From the cell containing the given text, extract its center point as (X, Y) coordinate. 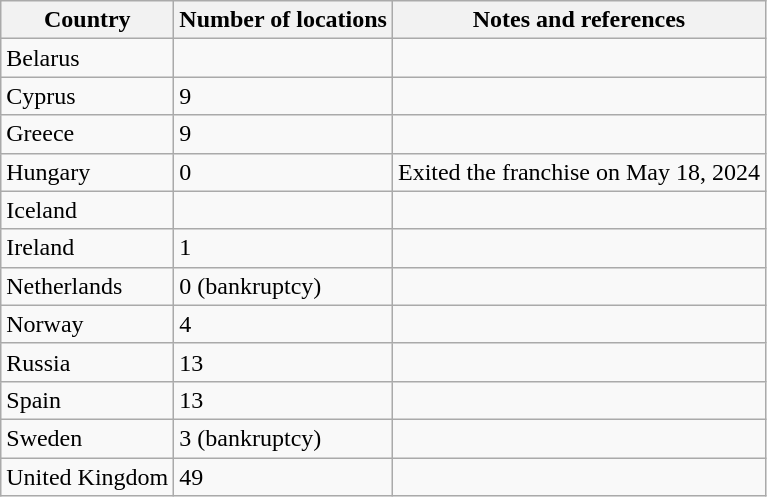
Ireland (88, 248)
Sweden (88, 438)
0 (bankruptcy) (284, 286)
Cyprus (88, 96)
Greece (88, 134)
Notes and references (578, 20)
0 (284, 172)
4 (284, 324)
Number of locations (284, 20)
United Kingdom (88, 477)
Belarus (88, 58)
Iceland (88, 210)
Spain (88, 400)
Netherlands (88, 286)
Country (88, 20)
Norway (88, 324)
1 (284, 248)
3 (bankruptcy) (284, 438)
Hungary (88, 172)
Russia (88, 362)
49 (284, 477)
Exited the franchise on May 18, 2024 (578, 172)
